Scan for the cell matching the given text and deliver its [X, Y] coordinate at center. 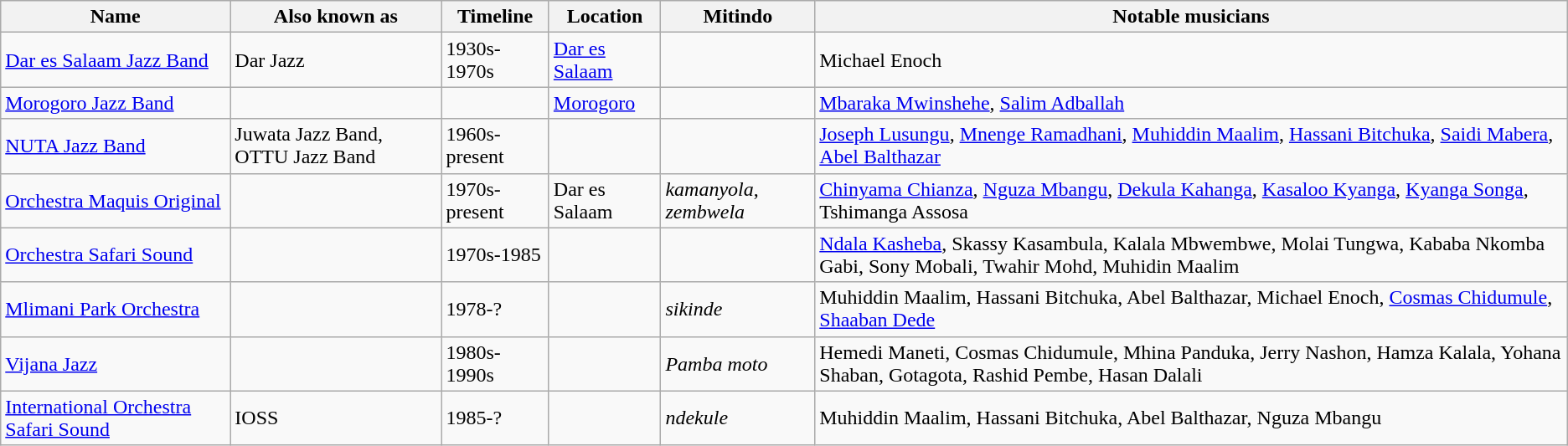
Juwata Jazz Band, OTTU Jazz Band [336, 146]
Morogoro [605, 103]
ndekule [738, 418]
kamanyola, zembwela [738, 201]
IOSS [336, 418]
Notable musicians [1191, 17]
Hemedi Maneti, Cosmas Chidumule, Mhina Panduka, Jerry Nashon, Hamza Kalala, Yohana Shaban, Gotagota, Rashid Pembe, Hasan Dalali [1191, 363]
Mitindo [738, 17]
1978-? [495, 310]
Vijana Jazz [116, 363]
Name [116, 17]
1970s-1985 [495, 254]
Morogoro Jazz Band [116, 103]
1985-? [495, 418]
1960s-present [495, 146]
Ndala Kasheba, Skassy Kasambula, Kalala Mbwembwe, Molai Tungwa, Kababa Nkomba Gabi, Sony Mobali, Twahir Mohd, Muhidin Maalim [1191, 254]
Mlimani Park Orchestra [116, 310]
1930s-1970s [495, 60]
Pamba moto [738, 363]
1980s-1990s [495, 363]
Orchestra Maquis Original [116, 201]
Muhiddin Maalim, Hassani Bitchuka, Abel Balthazar, Nguza Mbangu [1191, 418]
Timeline [495, 17]
Muhiddin Maalim, Hassani Bitchuka, Abel Balthazar, Michael Enoch, Cosmas Chidumule, Shaaban Dede [1191, 310]
Also known as [336, 17]
Michael Enoch [1191, 60]
Mbaraka Mwinshehe, Salim Adballah [1191, 103]
sikinde [738, 310]
Joseph Lusungu, Mnenge Ramadhani, Muhiddin Maalim, Hassani Bitchuka, Saidi Mabera, Abel Balthazar [1191, 146]
Dar Jazz [336, 60]
Dar es Salaam Jazz Band [116, 60]
International Orchestra Safari Sound [116, 418]
Orchestra Safari Sound [116, 254]
1970s-present [495, 201]
NUTA Jazz Band [116, 146]
Location [605, 17]
Chinyama Chianza, Nguza Mbangu, Dekula Kahanga, Kasaloo Kyanga, Kyanga Songa, Tshimanga Assosa [1191, 201]
